Return (X, Y) of the center of cell containing provided text 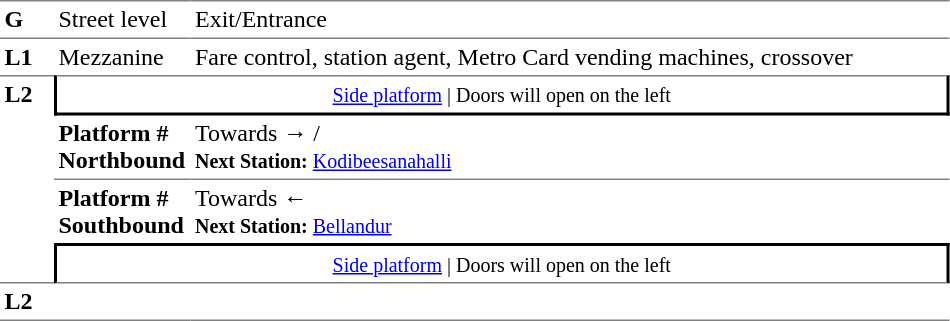
Fare control, station agent, Metro Card vending machines, crossover (570, 57)
Towards ← Next Station: Bellandur (570, 212)
G (27, 20)
Exit/Entrance (570, 20)
L1 (27, 57)
Towards → / Next Station: Kodibeesanahalli (570, 148)
Street level (122, 20)
L2 (27, 179)
Platform #Northbound (122, 148)
Mezzanine (122, 57)
Platform #Southbound (122, 212)
